Output the (x, y) coordinate of the center of the cell containing the given text.  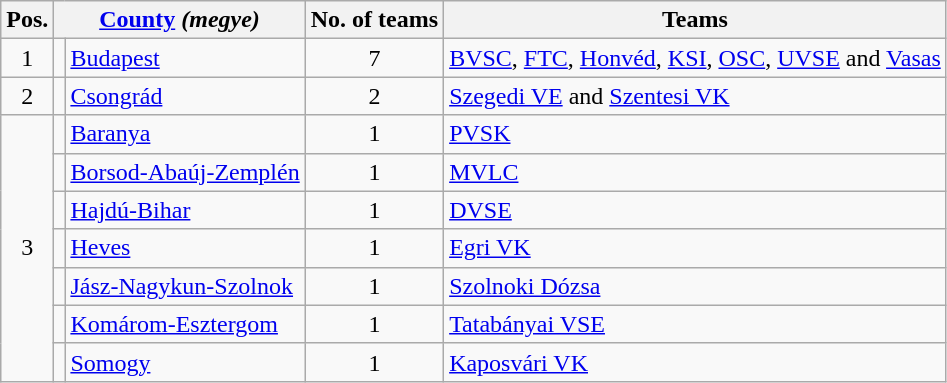
Szolnoki Dózsa (696, 286)
Budapest (185, 58)
DVSE (696, 210)
3 (28, 248)
Tatabányai VSE (696, 324)
Egri VK (696, 248)
Jász-Nagykun-Szolnok (185, 286)
Teams (696, 20)
7 (374, 58)
Komárom-Esztergom (185, 324)
PVSK (696, 134)
Szegedi VE and Szentesi VK (696, 96)
Borsod-Abaúj-Zemplén (185, 172)
County (megye) (180, 20)
Somogy (185, 362)
BVSC, FTC, Honvéd, KSI, OSC, UVSE and Vasas (696, 58)
Heves (185, 248)
Baranya (185, 134)
Kaposvári VK (696, 362)
Pos. (28, 20)
Hajdú-Bihar (185, 210)
Csongrád (185, 96)
No. of teams (374, 20)
MVLC (696, 172)
